Search for the cell housing the specified text and yield its [X, Y] center coordinate. 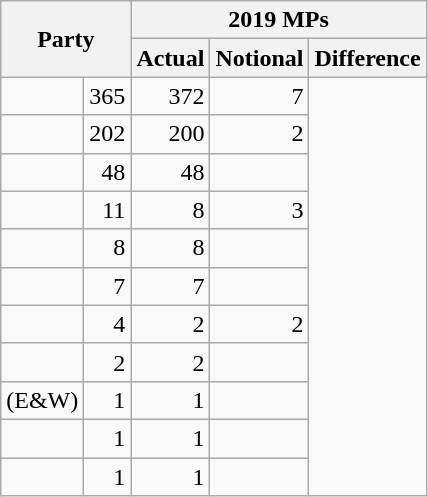
2019 MPs [278, 20]
Actual [170, 58]
Notional [260, 58]
Difference [368, 58]
Party [66, 39]
(E&W) [42, 400]
202 [108, 134]
3 [260, 210]
200 [170, 134]
365 [108, 96]
11 [108, 210]
372 [170, 96]
4 [108, 324]
